Return the [x, y] coordinate for the center point of the cell that contains the specified text.  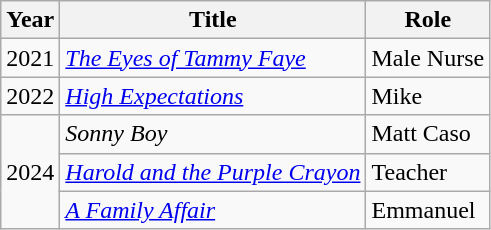
Matt Caso [428, 134]
2021 [30, 58]
Mike [428, 96]
The Eyes of Tammy Faye [213, 58]
High Expectations [213, 96]
Emmanuel [428, 210]
Title [213, 20]
Role [428, 20]
Male Nurse [428, 58]
Year [30, 20]
Sonny Boy [213, 134]
2024 [30, 172]
A Family Affair [213, 210]
Teacher [428, 172]
2022 [30, 96]
Harold and the Purple Crayon [213, 172]
